Identify which cell holds the provided text, then report its (x, y) central coordinate. 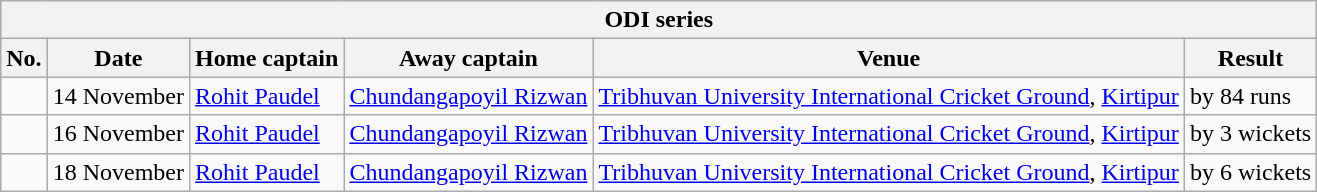
by 3 wickets (1250, 134)
Home captain (267, 58)
Away captain (468, 58)
16 November (118, 134)
14 November (118, 96)
ODI series (659, 20)
by 6 wickets (1250, 172)
by 84 runs (1250, 96)
Venue (888, 58)
Result (1250, 58)
18 November (118, 172)
Date (118, 58)
No. (24, 58)
